Search for the cell housing the specified text and yield its (X, Y) center coordinate. 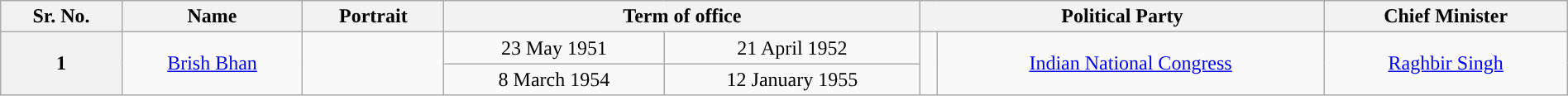
Political Party (1122, 17)
Sr. No. (61, 17)
Name (212, 17)
23 May 1951 (554, 48)
Indian National Congress (1131, 64)
Term of office (682, 17)
12 January 1955 (792, 79)
Raghbir Singh (1446, 64)
21 April 1952 (792, 48)
1 (61, 64)
Brish Bhan (212, 64)
Chief Minister (1446, 17)
Portrait (374, 17)
8 March 1954 (554, 79)
